Return [X, Y] of the center of cell containing provided text 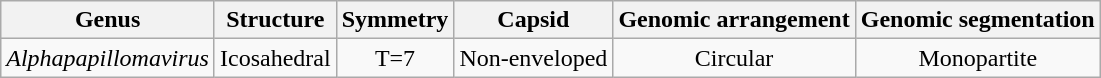
Symmetry [395, 20]
Genomic segmentation [978, 20]
Icosahedral [275, 58]
Capsid [534, 20]
Alphapapillomavirus [108, 58]
Genus [108, 20]
Non-enveloped [534, 58]
Monopartite [978, 58]
Circular [734, 58]
T=7 [395, 58]
Genomic arrangement [734, 20]
Structure [275, 20]
